Identify which cell holds the provided text, then report its (X, Y) central coordinate. 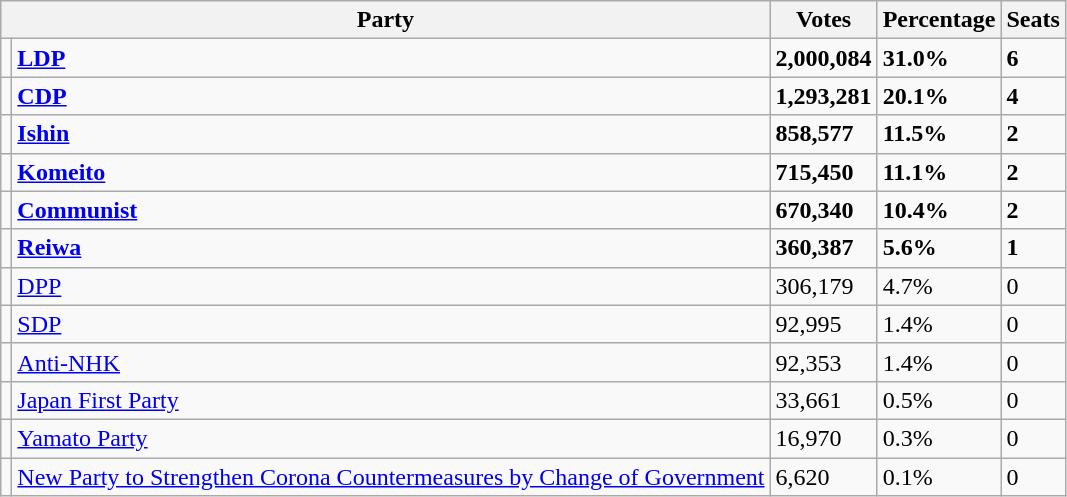
Yamato Party (391, 438)
92,995 (824, 324)
360,387 (824, 248)
33,661 (824, 400)
1,293,281 (824, 96)
Japan First Party (391, 400)
DPP (391, 286)
31.0% (939, 58)
6 (1033, 58)
4.7% (939, 286)
11.5% (939, 134)
New Party to Strengthen Corona Countermeasures by Change of Government (391, 477)
0.1% (939, 477)
670,340 (824, 210)
10.4% (939, 210)
1 (1033, 248)
16,970 (824, 438)
0.3% (939, 438)
306,179 (824, 286)
SDP (391, 324)
Komeito (391, 172)
Reiwa (391, 248)
Party (386, 20)
2,000,084 (824, 58)
5.6% (939, 248)
92,353 (824, 362)
6,620 (824, 477)
Ishin (391, 134)
Anti-NHK (391, 362)
858,577 (824, 134)
11.1% (939, 172)
715,450 (824, 172)
20.1% (939, 96)
Seats (1033, 20)
Votes (824, 20)
4 (1033, 96)
LDP (391, 58)
CDP (391, 96)
Communist (391, 210)
0.5% (939, 400)
Percentage (939, 20)
